Extract the [x, y] coordinate from the center of the cell holding the provided text.  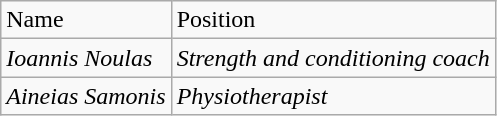
Name [86, 20]
Ioannis Noulas [86, 58]
Strength and conditioning coach [333, 58]
Aineias Samonis [86, 96]
Physiotherapist [333, 96]
Position [333, 20]
